Find where the given text appears and provide that cell's center as [X, Y] coordinate. 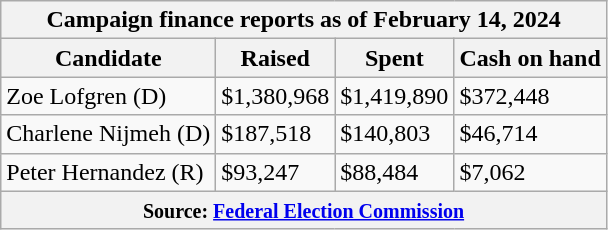
Zoe Lofgren (D) [108, 96]
$1,419,890 [394, 96]
Peter Hernandez (R) [108, 172]
$46,714 [530, 134]
Spent [394, 58]
Cash on hand [530, 58]
$1,380,968 [276, 96]
Charlene Nijmeh (D) [108, 134]
Candidate [108, 58]
Raised [276, 58]
$187,518 [276, 134]
Source: Federal Election Commission [304, 210]
$372,448 [530, 96]
$93,247 [276, 172]
$7,062 [530, 172]
$140,803 [394, 134]
$88,484 [394, 172]
Campaign finance reports as of February 14, 2024 [304, 20]
